Determine the [X, Y] coordinate at the center of the cell enclosing the given text.  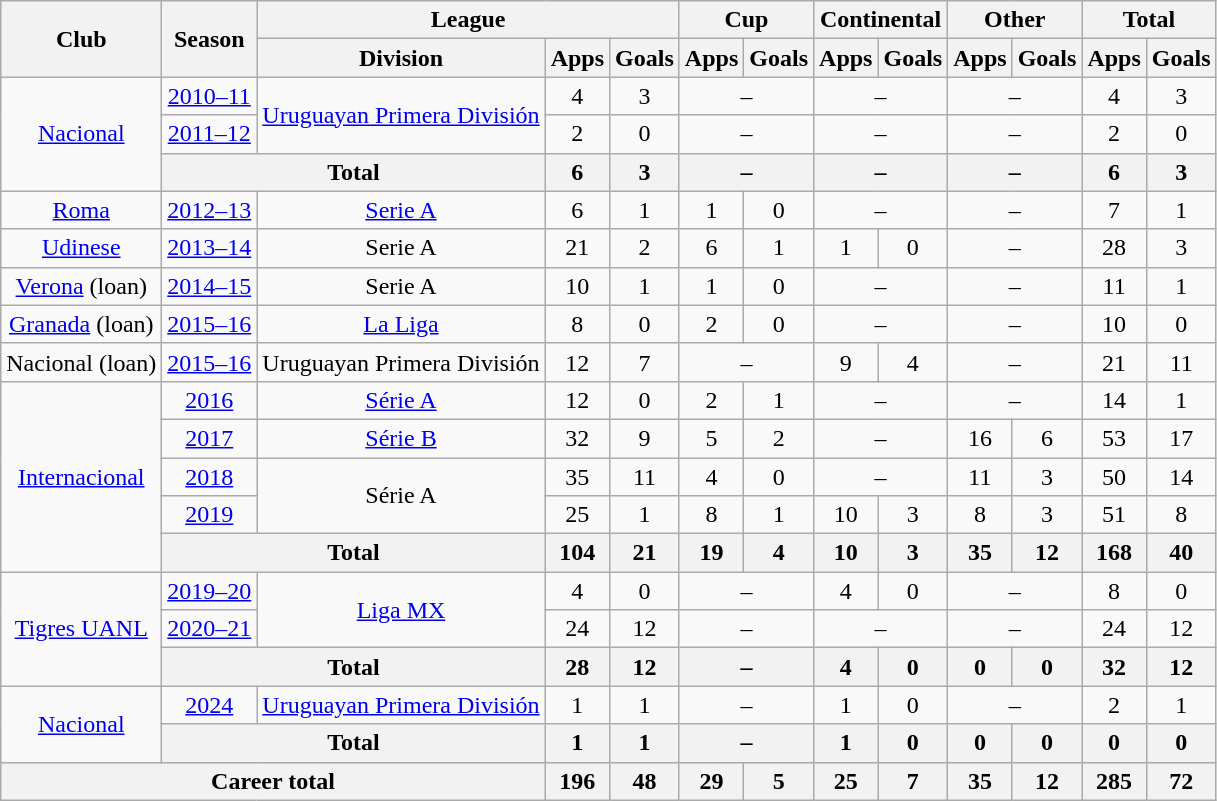
48 [645, 781]
2018 [210, 477]
Verona (loan) [82, 286]
2010–11 [210, 96]
19 [711, 553]
29 [711, 781]
Cup [746, 20]
2017 [210, 438]
50 [1114, 477]
La Liga [401, 324]
16 [980, 438]
168 [1114, 553]
Division [401, 58]
104 [577, 553]
2019 [210, 515]
2024 [210, 705]
2012–13 [210, 210]
Roma [82, 210]
2011–12 [210, 134]
51 [1114, 515]
Club [82, 39]
Série B [401, 438]
Other [1015, 20]
Tigres UANL [82, 629]
2013–14 [210, 248]
2019–20 [210, 591]
53 [1114, 438]
2020–21 [210, 629]
Granada (loan) [82, 324]
40 [1181, 553]
17 [1181, 438]
285 [1114, 781]
League [468, 20]
Udinese [82, 248]
Career total [273, 781]
Season [210, 39]
196 [577, 781]
2016 [210, 400]
72 [1181, 781]
Nacional (loan) [82, 362]
Continental [881, 20]
Liga MX [401, 610]
2014–15 [210, 286]
Internacional [82, 476]
